Identify which cell holds the provided text, then report its [x, y] central coordinate. 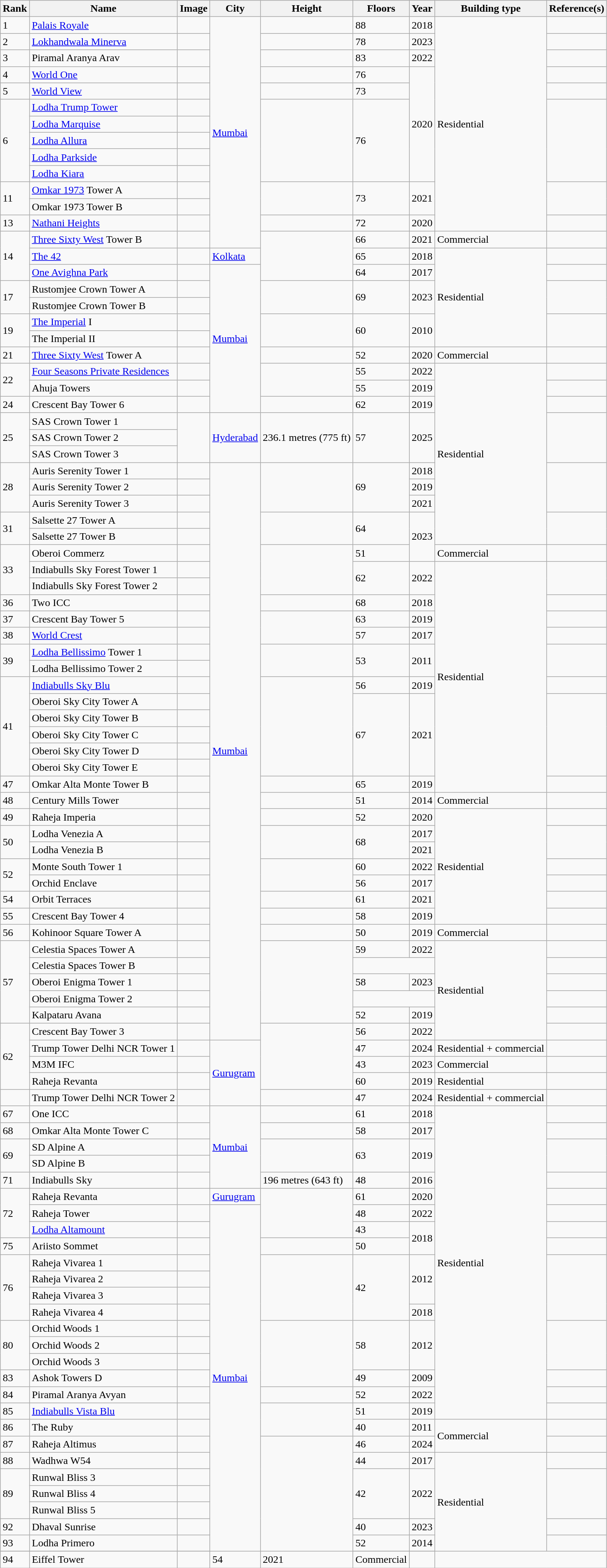
Image [193, 9]
4 [15, 75]
Raheja Vivarea 4 [103, 1312]
Name [103, 9]
3 [15, 58]
78 [381, 42]
M3M IFC [103, 1065]
85 [15, 1411]
94 [15, 1560]
Hyderabad [235, 437]
Auris Serenity Tower 2 [103, 487]
39 [15, 660]
Lodha Kiara [103, 173]
Omkar Alta Monte Tower C [103, 1131]
Orchid Woods 3 [103, 1362]
Auris Serenity Tower 1 [103, 470]
46 [381, 1444]
87 [15, 1444]
33 [15, 570]
6 [15, 140]
22 [15, 380]
Lodha Primero [103, 1543]
Ariisto Sommet [103, 1246]
Crescent Bay Tower 5 [103, 619]
Indiabulls Sky [103, 1180]
Trump Tower Delhi NCR Tower 1 [103, 1048]
Raheja Tower [103, 1213]
Three Sixty West Tower A [103, 355]
Omkar 1973 Tower B [103, 207]
World View [103, 91]
Lodha Marquise [103, 124]
World Crest [103, 636]
Dhaval Sunrise [103, 1526]
86 [15, 1428]
44 [381, 1460]
Lokhandwala Minerva [103, 42]
Oberoi Sky City Tower D [103, 751]
2016 [422, 1180]
38 [15, 636]
Year [422, 9]
World One [103, 75]
Runwal Bliss 4 [103, 1493]
Runwal Bliss 3 [103, 1477]
21 [15, 355]
236.1 metres (775 ft) [307, 437]
Kalpataru Avana [103, 1015]
11 [15, 198]
Oberoi Sky City Tower B [103, 718]
Lodha Bellissimo Tower 1 [103, 652]
The Ruby [103, 1428]
196 metres (643 ft) [307, 1180]
Century Mills Tower [103, 801]
1 [15, 25]
41 [15, 726]
19 [15, 330]
66 [381, 240]
Oberoi Sky City Tower C [103, 735]
Building type [491, 9]
The Imperial I [103, 322]
Wadhwa W54 [103, 1460]
One Avighna Park [103, 273]
Auris Serenity Tower 3 [103, 504]
Ashok Towers D [103, 1378]
Piramal Aranya Avyan [103, 1395]
Lodha Allura [103, 140]
Trump Tower Delhi NCR Tower 2 [103, 1098]
89 [15, 1493]
Indiabulls Sky Blu [103, 685]
SD Alpine A [103, 1147]
Indiabulls Vista Blu [103, 1411]
Salsette 27 Tower A [103, 520]
53 [381, 660]
Orchid Woods 1 [103, 1329]
25 [15, 437]
Celestia Spaces Tower B [103, 965]
Monte South Tower 1 [103, 867]
Crescent Bay Tower 6 [103, 404]
Eiffel Tower [103, 1560]
Kohinoor Square Tower A [103, 932]
Orbit Terraces [103, 900]
Oberoi Sky City Tower E [103, 768]
2010 [422, 330]
Four Seasons Private Residences [103, 372]
36 [15, 603]
Piramal Aranya Arav [103, 58]
Reference(s) [577, 9]
Raheja Vivarea 1 [103, 1263]
City [235, 9]
Lodha Trump Tower [103, 108]
2025 [422, 437]
13 [15, 223]
Indiabulls Sky Forest Tower 2 [103, 586]
Runwal Bliss 5 [103, 1510]
Floors [381, 9]
Lodha Venezia B [103, 850]
Palais Royale [103, 25]
28 [15, 487]
Omkar Alta Monte Tower B [103, 784]
Lodha Parkside [103, 157]
Raheja Vivarea 2 [103, 1279]
Lodha Bellissimo Tower 2 [103, 668]
84 [15, 1395]
24 [15, 404]
2009 [422, 1378]
Orchid Woods 2 [103, 1345]
Raheja Imperia [103, 817]
14 [15, 256]
Lodha Altamount [103, 1229]
Kolkata [235, 256]
17 [15, 297]
5 [15, 91]
Raheja Vivarea 3 [103, 1296]
Oberoi Enigma Tower 1 [103, 982]
Ahuja Towers [103, 388]
Lodha Venezia A [103, 834]
One ICC [103, 1114]
80 [15, 1345]
71 [15, 1180]
Omkar 1973 Tower A [103, 190]
Rustomjee Crown Tower B [103, 306]
Rustomjee Crown Tower A [103, 289]
SAS Crown Tower 1 [103, 421]
93 [15, 1543]
Salsette 27 Tower B [103, 537]
Orchid Enclave [103, 883]
Oberoi Commerz [103, 553]
59 [381, 949]
Indiabulls Sky Forest Tower 1 [103, 570]
37 [15, 619]
Three Sixty West Tower B [103, 240]
Rank [15, 9]
Nathani Heights [103, 223]
2 [15, 42]
Oberoi Sky City Tower A [103, 701]
Celestia Spaces Tower A [103, 949]
75 [15, 1246]
92 [15, 1526]
31 [15, 528]
The Imperial II [103, 339]
SD Alpine B [103, 1164]
Height [307, 9]
Raheja Altimus [103, 1444]
Crescent Bay Tower 4 [103, 916]
SAS Crown Tower 2 [103, 437]
Oberoi Enigma Tower 2 [103, 998]
Crescent Bay Tower 3 [103, 1032]
Two ICC [103, 603]
SAS Crown Tower 3 [103, 454]
The 42 [103, 256]
